Determine the [X, Y] coordinate at the center of the cell enclosing the given text.  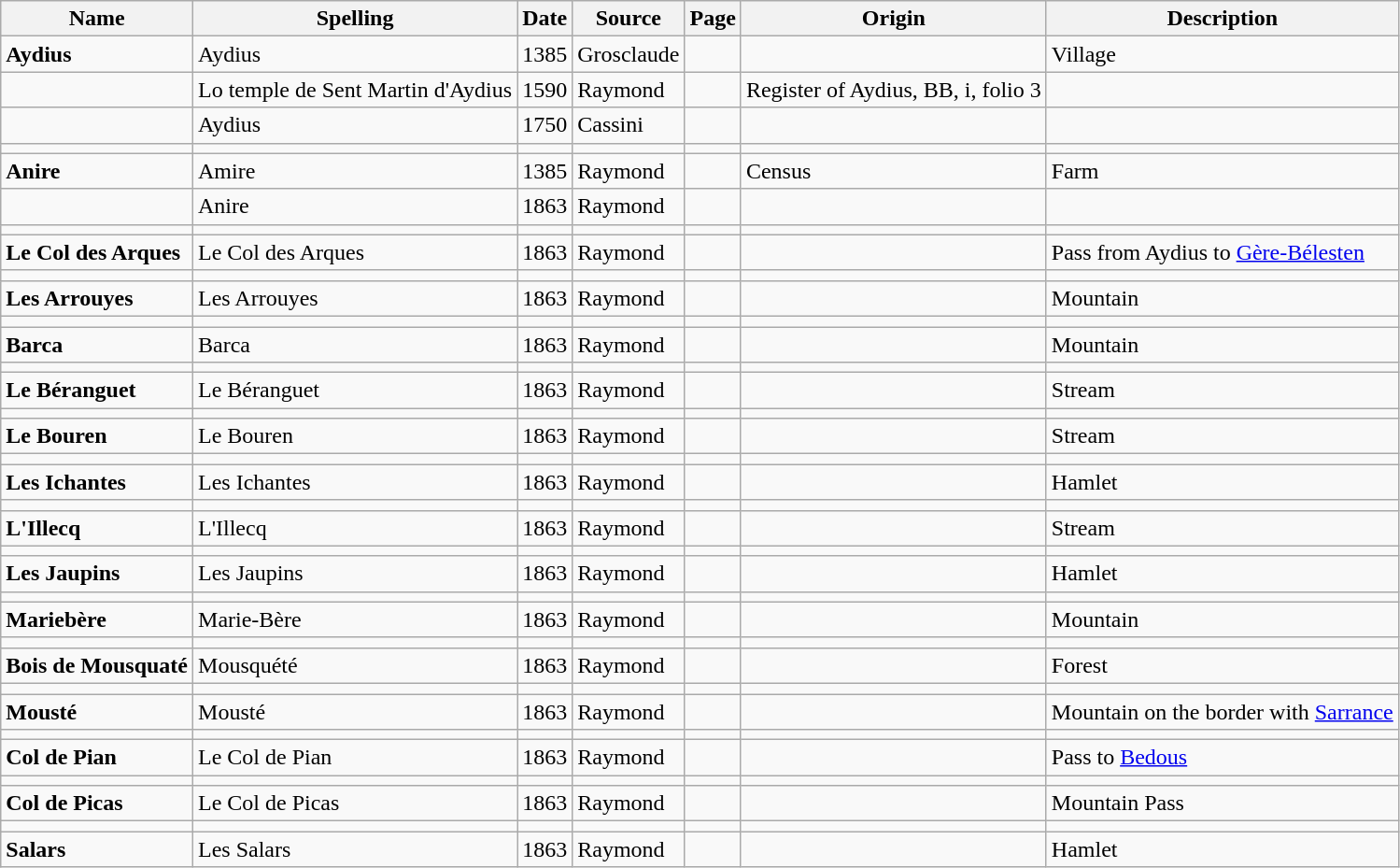
Lo temple de Sent Martin d'Aydius [355, 90]
Le Col de Picas [355, 804]
Mountain Pass [1222, 804]
Pass to Bedous [1222, 758]
Name [97, 19]
Page [713, 19]
Salars [97, 849]
Census [893, 171]
Spelling [355, 19]
Cassini [629, 125]
Forest [1222, 665]
Mountain on the border with Sarrance [1222, 711]
1750 [545, 125]
Farm [1222, 171]
Le Col de Pian [355, 758]
Pass from Aydius to Gère-Bélesten [1222, 252]
Marie-Bère [355, 619]
Register of Aydius, BB, i, folio 3 [893, 90]
Origin [893, 19]
Les Salars [355, 849]
Date [545, 19]
Grosclaude [629, 54]
Col de Pian [97, 758]
1590 [545, 90]
Description [1222, 19]
Source [629, 19]
Col de Picas [97, 804]
Amire [355, 171]
Village [1222, 54]
Mariebère [97, 619]
Bois de Mousquaté [97, 665]
Mousquété [355, 665]
